For the text-containing cell, return its midpoint in [X, Y] coordinate format. 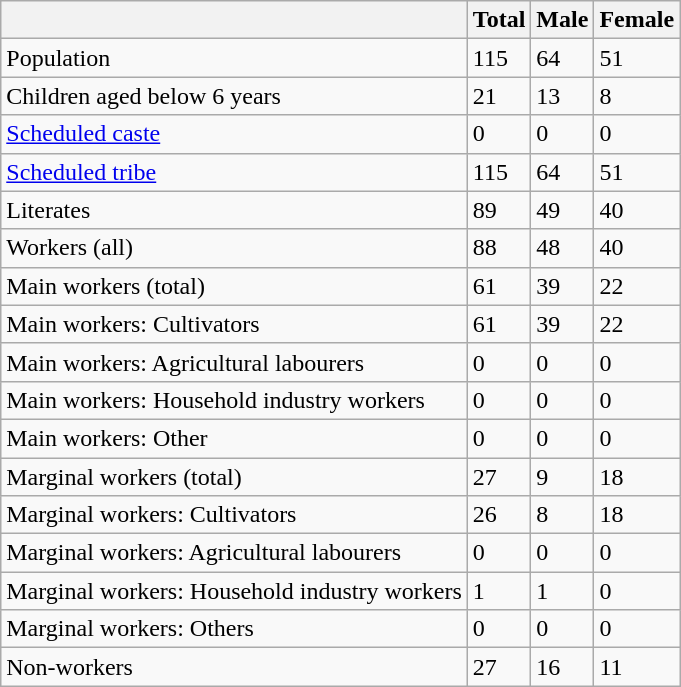
88 [499, 248]
89 [499, 210]
Marginal workers: Household industry workers [234, 591]
Workers (all) [234, 248]
11 [637, 667]
Main workers: Cultivators [234, 324]
26 [499, 515]
Marginal workers: Cultivators [234, 515]
Total [499, 20]
Marginal workers (total) [234, 477]
9 [562, 477]
Main workers: Other [234, 438]
16 [562, 667]
Female [637, 20]
Marginal workers: Others [234, 629]
Male [562, 20]
Scheduled caste [234, 134]
Non-workers [234, 667]
Population [234, 58]
48 [562, 248]
Scheduled tribe [234, 172]
21 [499, 96]
Main workers (total) [234, 286]
Main workers: Agricultural labourers [234, 362]
Marginal workers: Agricultural labourers [234, 553]
49 [562, 210]
Main workers: Household industry workers [234, 400]
13 [562, 96]
Literates [234, 210]
Children aged below 6 years [234, 96]
